Provide the (X, Y) coordinate of the cell's center where the given text is located.  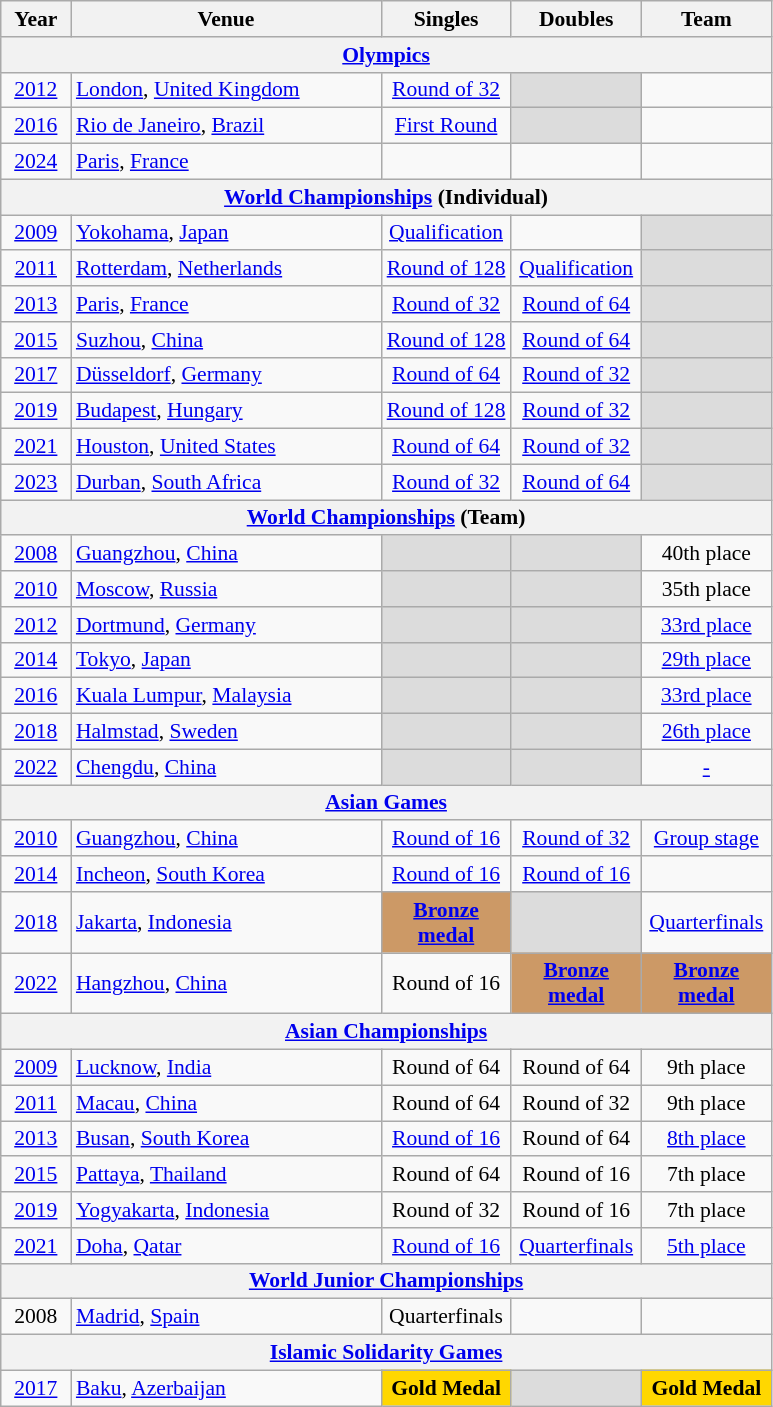
World Junior Championships (386, 1281)
Hangzhou, China (226, 984)
Suzhou, China (226, 340)
Yogyakarta, Indonesia (226, 1210)
35th place (706, 589)
Olympics (386, 55)
Pattaya, Thailand (226, 1175)
Group stage (706, 839)
Rotterdam, Netherlands (226, 269)
2023 (36, 482)
Venue (226, 19)
Chengdu, China (226, 767)
Baku, Azerbaijan (226, 1388)
Houston, United States (226, 447)
Budapest, Hungary (226, 411)
Islamic Solidarity Games (386, 1353)
Year (36, 19)
Asian Games (386, 803)
Madrid, Spain (226, 1317)
Singles (446, 19)
Düsseldorf, Germany (226, 375)
Yokohama, Japan (226, 233)
Busan, South Korea (226, 1139)
Rio de Janeiro, Brazil (226, 126)
World Championships (Individual) (386, 197)
Lucknow, India (226, 1068)
Kuala Lumpur, Malaysia (226, 696)
London, United Kingdom (226, 90)
Halmstad, Sweden (226, 732)
Dortmund, Germany (226, 625)
Incheon, South Korea (226, 874)
Team (706, 19)
5th place (706, 1246)
Tokyo, Japan (226, 660)
- (706, 767)
2024 (36, 162)
Asian Championships (386, 1032)
First Round (446, 126)
Jakarta, Indonesia (226, 922)
29th place (706, 660)
40th place (706, 554)
8th place (706, 1139)
Durban, South Africa (226, 482)
Doha, Qatar (226, 1246)
26th place (706, 732)
World Championships (Team) (386, 518)
Moscow, Russia (226, 589)
Doubles (576, 19)
Macau, China (226, 1103)
